Determine the [x, y] coordinate at the center of the cell enclosing the given text.  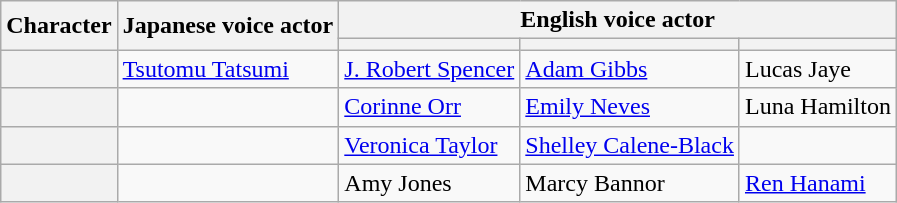
Corinne Orr [430, 107]
English voice actor [618, 20]
Ren Hanami [818, 183]
Amy Jones [430, 183]
Japanese voice actor [228, 26]
Adam Gibbs [630, 69]
Shelley Calene-Black [630, 145]
Veronica Taylor [430, 145]
Luna Hamilton [818, 107]
Lucas Jaye [818, 69]
Emily Neves [630, 107]
J. Robert Spencer [430, 69]
Tsutomu Tatsumi [228, 69]
Character [59, 26]
Marcy Bannor [630, 183]
